Output the (X, Y) coordinate of the center of the cell containing the given text.  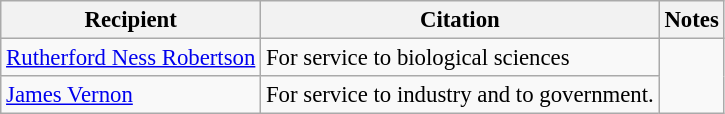
James Vernon (131, 95)
Recipient (131, 20)
Citation (460, 20)
For service to industry and to government. (460, 95)
Notes (692, 20)
Rutherford Ness Robertson (131, 58)
For service to biological sciences (460, 58)
